Scan for the cell matching the given text and deliver its [x, y] coordinate at center. 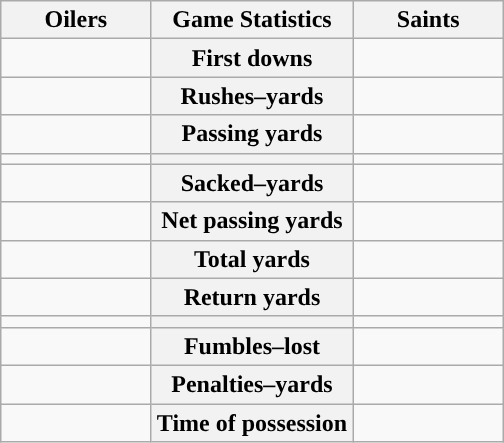
Saints [428, 20]
Oilers [76, 20]
Return yards [252, 297]
First downs [252, 58]
Time of possession [252, 423]
Penalties–yards [252, 384]
Sacked–yards [252, 183]
Total yards [252, 259]
Passing yards [252, 134]
Fumbles–lost [252, 346]
Game Statistics [252, 20]
Net passing yards [252, 221]
Rushes–yards [252, 96]
